Return (x, y) of the center of cell containing provided text 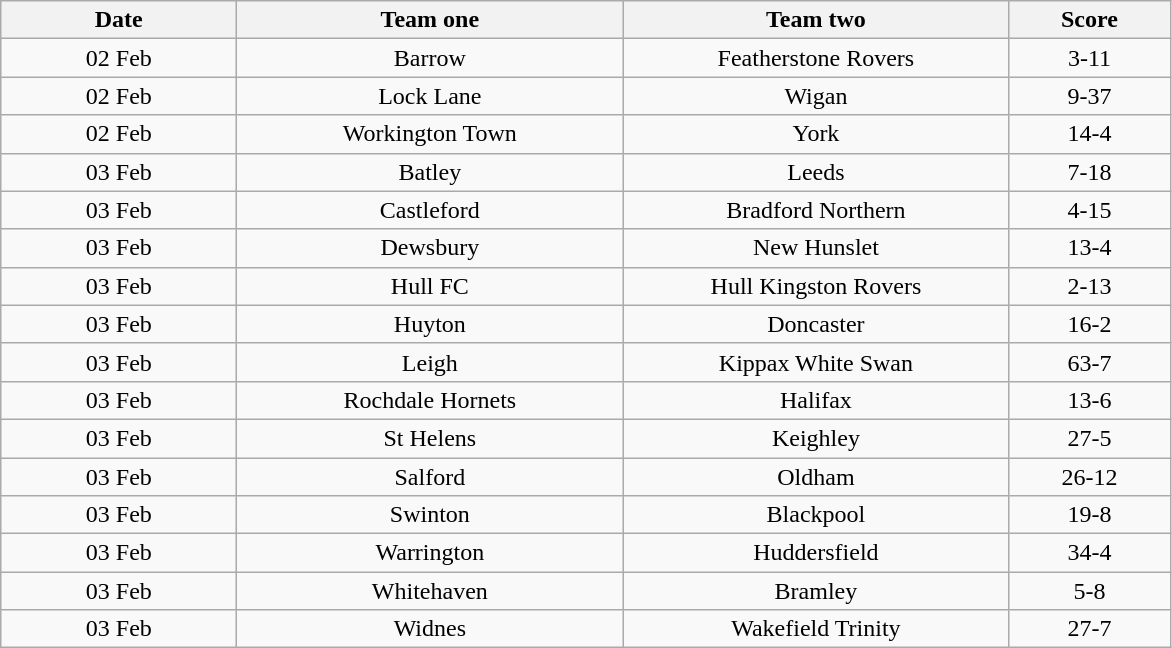
26-12 (1090, 477)
Featherstone Rovers (816, 58)
Doncaster (816, 324)
19-8 (1090, 515)
27-5 (1090, 438)
York (816, 134)
Swinton (430, 515)
34-4 (1090, 553)
4-15 (1090, 210)
Keighley (816, 438)
63-7 (1090, 362)
Team two (816, 20)
Lock Lane (430, 96)
Team one (430, 20)
Bramley (816, 591)
13-6 (1090, 400)
Whitehaven (430, 591)
Score (1090, 20)
Kippax White Swan (816, 362)
13-4 (1090, 248)
St Helens (430, 438)
27-7 (1090, 629)
Leigh (430, 362)
2-13 (1090, 286)
3-11 (1090, 58)
Batley (430, 172)
9-37 (1090, 96)
Hull Kingston Rovers (816, 286)
Workington Town (430, 134)
14-4 (1090, 134)
Huddersfield (816, 553)
Wigan (816, 96)
Halifax (816, 400)
7-18 (1090, 172)
Huyton (430, 324)
Warrington (430, 553)
Date (119, 20)
Hull FC (430, 286)
Widnes (430, 629)
16-2 (1090, 324)
Salford (430, 477)
New Hunslet (816, 248)
Castleford (430, 210)
Blackpool (816, 515)
Barrow (430, 58)
Bradford Northern (816, 210)
Rochdale Hornets (430, 400)
Dewsbury (430, 248)
5-8 (1090, 591)
Wakefield Trinity (816, 629)
Oldham (816, 477)
Leeds (816, 172)
